Extract the (X, Y) coordinate from the center of the cell holding the provided text.  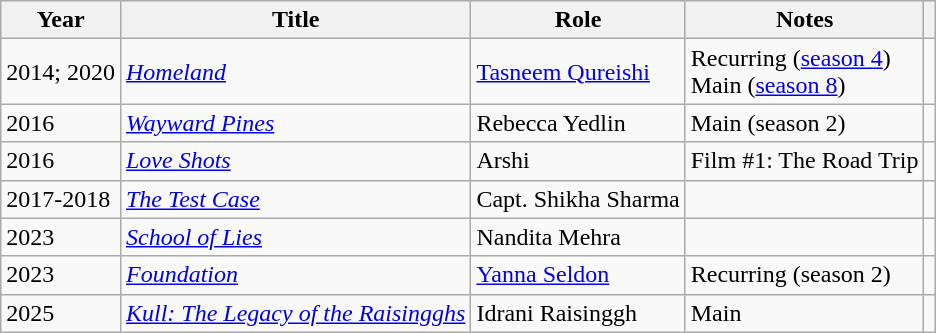
2025 (61, 313)
Notes (804, 20)
The Test Case (295, 199)
Rebecca Yedlin (578, 123)
Film #1: The Road Trip (804, 161)
Main (804, 313)
Tasneem Qureishi (578, 72)
Title (295, 20)
Idrani Raisinggh (578, 313)
Role (578, 20)
Year (61, 20)
Yanna Seldon (578, 275)
Wayward Pines (295, 123)
School of Lies (295, 237)
Love Shots (295, 161)
Main (season 2) (804, 123)
Homeland (295, 72)
Kull: The Legacy of the Raisingghs (295, 313)
Nandita Mehra (578, 237)
Foundation (295, 275)
Arshi (578, 161)
Recurring (season 2) (804, 275)
2014; 2020 (61, 72)
Capt. Shikha Sharma (578, 199)
Recurring (season 4) Main (season 8) (804, 72)
2017-2018 (61, 199)
